Locate the cell with the specified text and output its [X, Y] center coordinate. 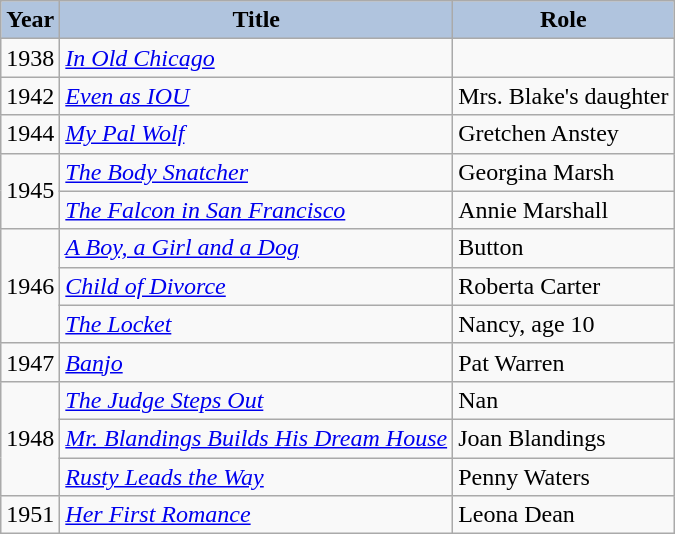
Year [30, 20]
Mrs. Blake's daughter [564, 96]
Georgina Marsh [564, 172]
Role [564, 20]
1944 [30, 134]
1947 [30, 362]
A Boy, a Girl and a Dog [256, 248]
Button [564, 248]
Nancy, age 10 [564, 324]
Joan Blandings [564, 438]
Pat Warren [564, 362]
Rusty Leads the Way [256, 477]
Nan [564, 400]
My Pal Wolf [256, 134]
The Judge Steps Out [256, 400]
Mr. Blandings Builds His Dream House [256, 438]
The Falcon in San Francisco [256, 210]
1951 [30, 515]
Title [256, 20]
1945 [30, 191]
Her First Romance [256, 515]
The Locket [256, 324]
1938 [30, 58]
1948 [30, 438]
Even as IOU [256, 96]
In Old Chicago [256, 58]
Leona Dean [564, 515]
1942 [30, 96]
Annie Marshall [564, 210]
Banjo [256, 362]
Child of Divorce [256, 286]
Gretchen Anstey [564, 134]
1946 [30, 286]
Penny Waters [564, 477]
The Body Snatcher [256, 172]
Roberta Carter [564, 286]
